Determine the (x, y) coordinate at the center of the cell enclosing the given text.  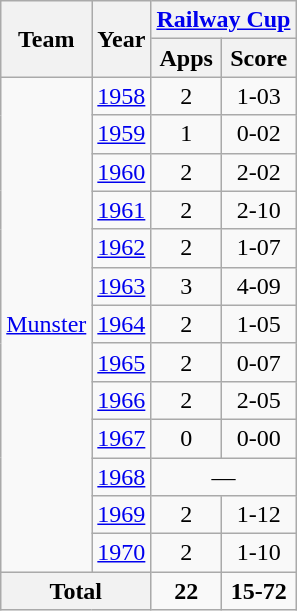
15-72 (258, 591)
Year (122, 39)
1965 (122, 362)
3 (186, 286)
1-07 (258, 248)
2-02 (258, 172)
1960 (122, 172)
1-05 (258, 324)
1959 (122, 134)
Team (46, 39)
1 (186, 134)
22 (186, 591)
Total (76, 591)
— (224, 477)
1969 (122, 515)
1968 (122, 477)
2-10 (258, 210)
1-10 (258, 553)
1963 (122, 286)
1-12 (258, 515)
Munster (46, 324)
1970 (122, 553)
0-00 (258, 438)
0-02 (258, 134)
2-05 (258, 400)
1958 (122, 96)
1-03 (258, 96)
Apps (186, 58)
1962 (122, 248)
0 (186, 438)
1961 (122, 210)
1964 (122, 324)
1966 (122, 400)
4-09 (258, 286)
1967 (122, 438)
Railway Cup (224, 20)
Score (258, 58)
0-07 (258, 362)
